Determine the (X, Y) coordinate at the center of the cell enclosing the given text.  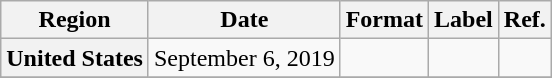
Ref. (524, 20)
Date (244, 20)
Region (75, 20)
September 6, 2019 (244, 58)
Label (464, 20)
Format (384, 20)
United States (75, 58)
